For the text-containing cell, return its midpoint in [x, y] coordinate format. 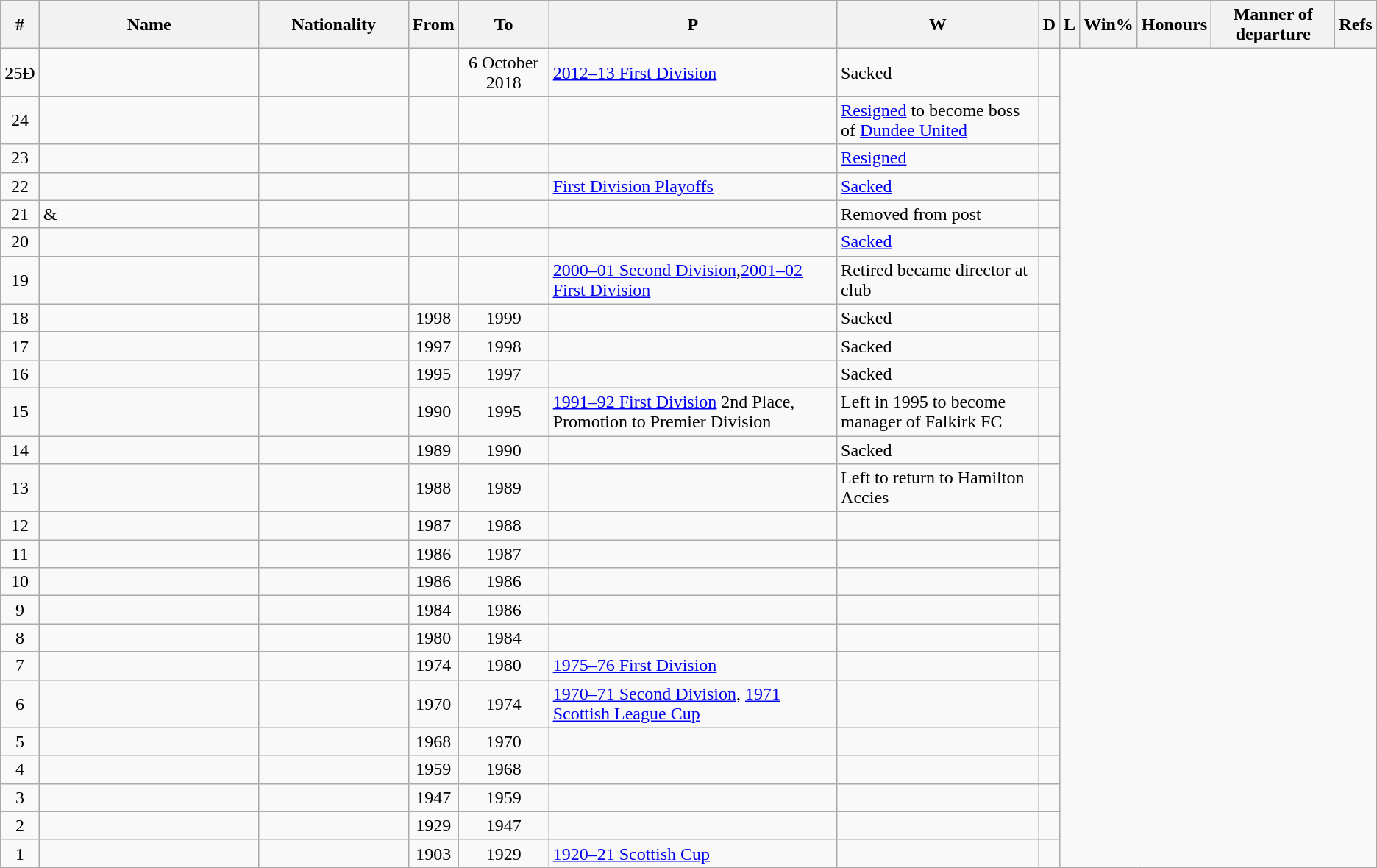
23 [20, 158]
16 [20, 374]
5 [20, 741]
& [149, 214]
1920–21 Scottish Cup [693, 853]
Nationality [334, 25]
P [693, 25]
1999 [503, 318]
1903 [433, 853]
2000–01 Second Division,2001–02 First Division [693, 280]
7 [20, 666]
21 [20, 214]
12 [20, 526]
22 [20, 186]
3 [20, 797]
14 [20, 449]
# [20, 25]
To [503, 25]
1991–92 First Division 2nd Place, Promotion to Premier Division [693, 412]
From [433, 25]
Removed from post [939, 214]
15 [20, 412]
Honours [1174, 25]
10 [20, 582]
9 [20, 610]
Manner of departure [1273, 25]
1975–76 First Division [693, 666]
19 [20, 280]
13 [20, 488]
2 [20, 825]
W [939, 25]
20 [20, 242]
17 [20, 346]
Retired became director at club [939, 280]
6 [20, 703]
Left in 1995 to become manager of Falkirk FC [939, 412]
1 [20, 853]
Resigned [939, 158]
24 [20, 121]
L [1070, 25]
25Đ [20, 72]
Refs [1356, 25]
Name [149, 25]
4 [20, 769]
1970–71 Second Division, 1971 Scottish League Cup [693, 703]
Left to return to Hamilton Accies [939, 488]
Win% [1109, 25]
11 [20, 554]
6 October 2018 [503, 72]
First Division Playoffs [693, 186]
Resigned to become boss of Dundee United [939, 121]
18 [20, 318]
2012–13 First Division [693, 72]
D [1049, 25]
8 [20, 638]
